Locate the cell with the specified text and output its (x, y) center coordinate. 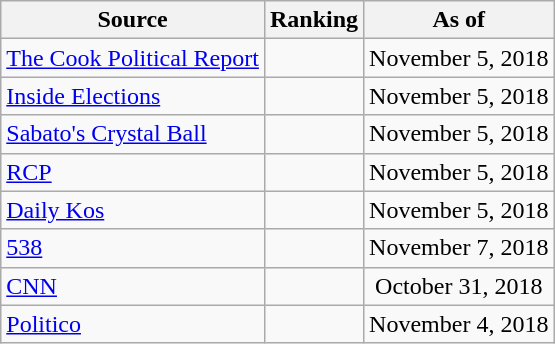
Sabato's Crystal Ball (133, 134)
As of (459, 20)
The Cook Political Report (133, 58)
RCP (133, 172)
538 (133, 248)
Inside Elections (133, 96)
Ranking (314, 20)
October 31, 2018 (459, 286)
November 7, 2018 (459, 248)
Daily Kos (133, 210)
Politico (133, 324)
November 4, 2018 (459, 324)
Source (133, 20)
CNN (133, 286)
